Return the [x, y] coordinate for the center point of the cell that contains the specified text.  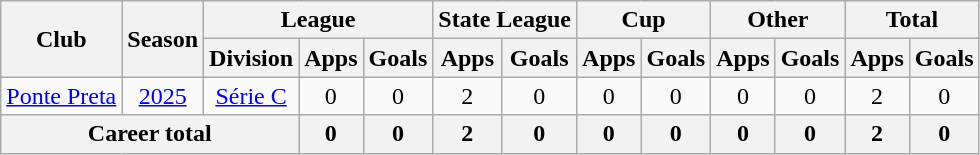
2025 [163, 96]
Division [252, 58]
State League [505, 20]
Total [912, 20]
Ponte Preta [62, 96]
Série C [252, 96]
Season [163, 39]
Cup [644, 20]
League [318, 20]
Career total [150, 134]
Other [778, 20]
Club [62, 39]
